Provide the [X, Y] coordinate of the cell's center where the given text is located.  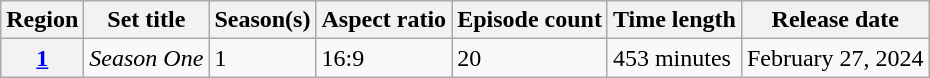
Aspect ratio [384, 20]
Season(s) [262, 20]
453 minutes [674, 58]
Region [42, 20]
20 [530, 58]
Release date [835, 20]
Time length [674, 20]
Season One [146, 58]
Set title [146, 20]
February 27, 2024 [835, 58]
Episode count [530, 20]
16:9 [384, 58]
